Return the (x, y) coordinate for the center point of the cell that contains the specified text.  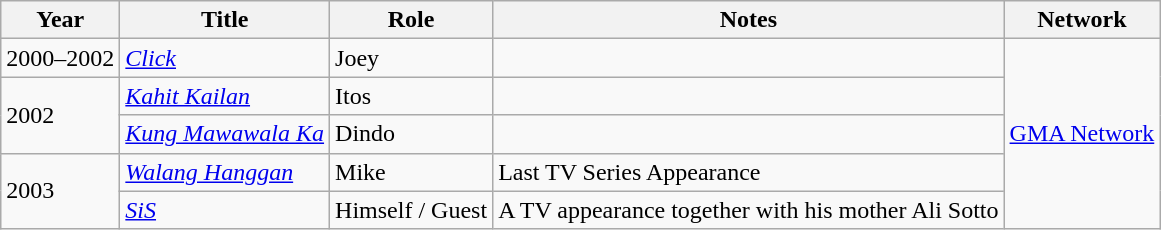
2002 (60, 115)
GMA Network (1082, 134)
2003 (60, 191)
Role (412, 20)
Joey (412, 58)
Kung Mawawala Ka (225, 134)
Last TV Series Appearance (748, 172)
Walang Hanggan (225, 172)
Dindo (412, 134)
Notes (748, 20)
A TV appearance together with his mother Ali Sotto (748, 210)
Kahit Kailan (225, 96)
Itos (412, 96)
Title (225, 20)
Year (60, 20)
Himself / Guest (412, 210)
Click (225, 58)
2000–2002 (60, 58)
Mike (412, 172)
Network (1082, 20)
SiS (225, 210)
